Pinpoint the cell where the given text exists, returning its [x, y] midpoint coordinate. 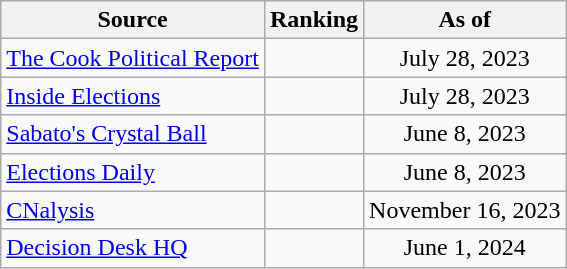
Sabato's Crystal Ball [133, 134]
Elections Daily [133, 172]
Source [133, 20]
Inside Elections [133, 96]
Decision Desk HQ [133, 248]
Ranking [314, 20]
As of [465, 20]
June 1, 2024 [465, 248]
The Cook Political Report [133, 58]
November 16, 2023 [465, 210]
CNalysis [133, 210]
